Determine the (X, Y) coordinate at the center of the cell enclosing the given text.  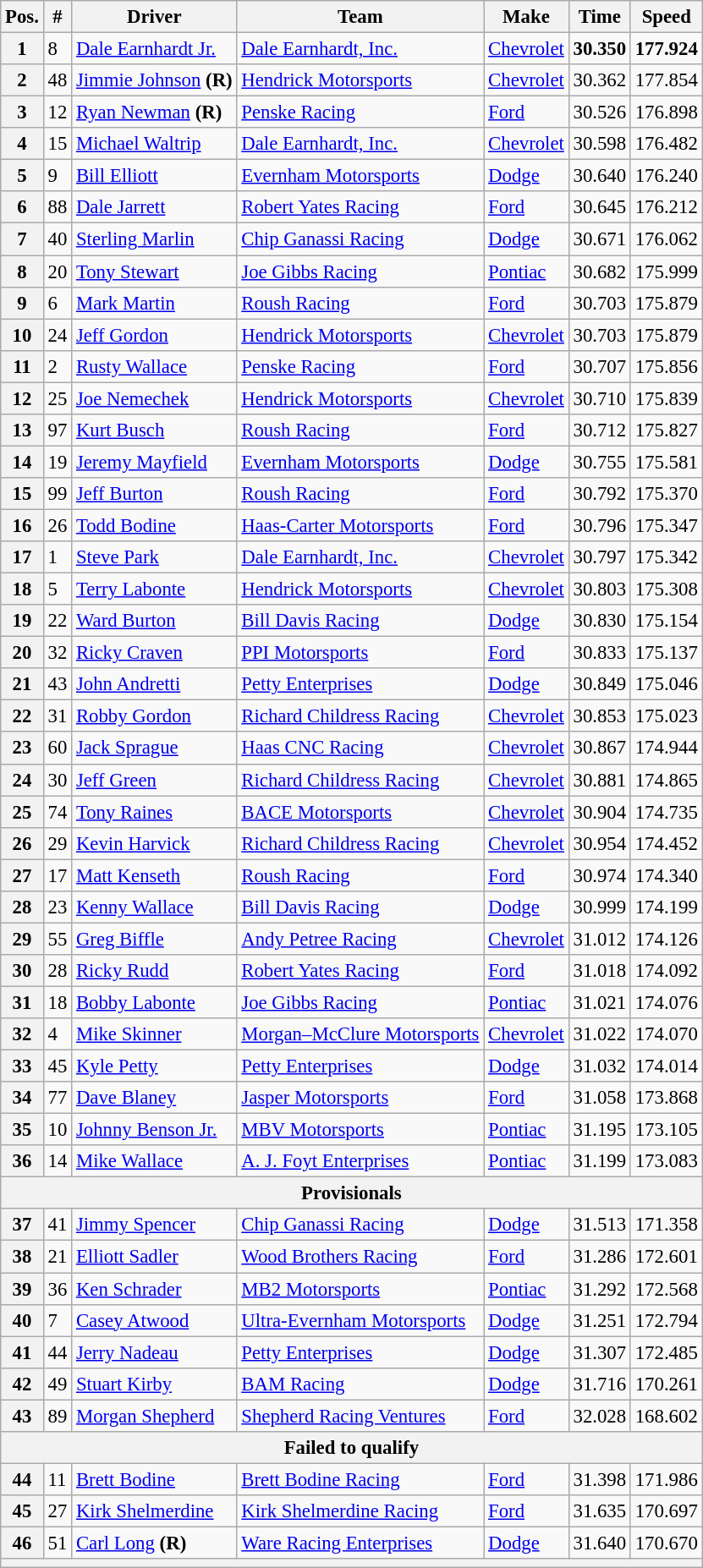
Jimmie Johnson (R) (154, 80)
31.292 (599, 1289)
John Andretti (154, 684)
30.755 (599, 462)
171.986 (667, 1479)
Greg Biffle (154, 939)
Shepherd Racing Ventures (360, 1416)
174.126 (667, 939)
172.794 (667, 1320)
Casey Atwood (154, 1320)
MB2 Motorsports (360, 1289)
30.645 (599, 207)
13 (22, 430)
175.999 (667, 271)
170.261 (667, 1384)
173.105 (667, 1130)
51 (58, 1543)
Joe Nemechek (154, 398)
Kevin Harvick (154, 843)
Dale Earnhardt Jr. (154, 49)
BACE Motorsports (360, 812)
37 (22, 1225)
Speed (667, 17)
30.796 (599, 525)
30.640 (599, 176)
30.904 (599, 812)
Brett Bodine Racing (360, 1479)
174.014 (667, 1066)
Failed to qualify (352, 1448)
30.833 (599, 653)
35 (22, 1130)
Terry Labonte (154, 589)
30.881 (599, 780)
Johnny Benson Jr. (154, 1130)
Jerry Nadeau (154, 1352)
Make (526, 17)
Jack Sprague (154, 748)
33 (22, 1066)
31.195 (599, 1130)
Ware Racing Enterprises (360, 1543)
34 (22, 1098)
31.513 (599, 1225)
Bill Elliott (154, 176)
30.710 (599, 398)
Robby Gordon (154, 716)
30.707 (599, 366)
39 (22, 1289)
Sterling Marlin (154, 239)
A. J. Foyt Enterprises (360, 1161)
176.212 (667, 207)
31.251 (599, 1320)
Provisionals (352, 1193)
Ward Burton (154, 621)
31.018 (599, 971)
31.635 (599, 1511)
Bobby Labonte (154, 1002)
171.358 (667, 1225)
Ultra-Evernham Motorsports (360, 1320)
Ryan Newman (R) (154, 112)
168.602 (667, 1416)
172.485 (667, 1352)
30.849 (599, 684)
Mike Skinner (154, 1034)
174.865 (667, 780)
Jeff Burton (154, 494)
30.974 (599, 875)
175.827 (667, 430)
55 (58, 939)
31.398 (599, 1479)
31.640 (599, 1543)
Tony Stewart (154, 271)
Kirk Shelmerdine Racing (360, 1511)
Tony Raines (154, 812)
77 (58, 1098)
Jeff Green (154, 780)
31.716 (599, 1384)
Ricky Rudd (154, 971)
Stuart Kirby (154, 1384)
31.012 (599, 939)
Wood Brothers Racing (360, 1257)
Jasper Motorsports (360, 1098)
31.021 (599, 1002)
30.526 (599, 112)
30.350 (599, 49)
170.697 (667, 1511)
Kurt Busch (154, 430)
175.342 (667, 557)
# (58, 17)
175.046 (667, 684)
30.362 (599, 80)
Team (360, 17)
Time (599, 17)
175.347 (667, 525)
Dave Blaney (154, 1098)
174.735 (667, 812)
Mike Wallace (154, 1161)
Brett Bodine (154, 1479)
Mark Martin (154, 303)
Ken Schrader (154, 1289)
Carl Long (R) (154, 1543)
31.286 (599, 1257)
38 (22, 1257)
176.062 (667, 239)
42 (22, 1384)
172.568 (667, 1289)
175.856 (667, 366)
173.083 (667, 1161)
Steve Park (154, 557)
Kyle Petty (154, 1066)
Dale Jarrett (154, 207)
176.898 (667, 112)
Jeremy Mayfield (154, 462)
30.830 (599, 621)
31.032 (599, 1066)
175.154 (667, 621)
88 (58, 207)
30.797 (599, 557)
16 (22, 525)
Morgan Shepherd (154, 1416)
Rusty Wallace (154, 366)
89 (58, 1416)
170.670 (667, 1543)
175.023 (667, 716)
174.070 (667, 1034)
97 (58, 430)
74 (58, 812)
30.671 (599, 239)
99 (58, 494)
30.712 (599, 430)
174.092 (667, 971)
3 (22, 112)
174.199 (667, 907)
31.307 (599, 1352)
173.868 (667, 1098)
31.058 (599, 1098)
Pos. (22, 17)
48 (58, 80)
175.370 (667, 494)
174.944 (667, 748)
Haas CNC Racing (360, 748)
175.581 (667, 462)
30.598 (599, 144)
Kirk Shelmerdine (154, 1511)
172.601 (667, 1257)
Driver (154, 17)
30.999 (599, 907)
PPI Motorsports (360, 653)
Jeff Gordon (154, 335)
177.854 (667, 80)
Matt Kenseth (154, 875)
Jimmy Spencer (154, 1225)
30.792 (599, 494)
175.308 (667, 589)
174.076 (667, 1002)
174.452 (667, 843)
30.867 (599, 748)
30.803 (599, 589)
176.240 (667, 176)
31.199 (599, 1161)
Haas-Carter Motorsports (360, 525)
Michael Waltrip (154, 144)
30.682 (599, 271)
BAM Racing (360, 1384)
32.028 (599, 1416)
177.924 (667, 49)
Kenny Wallace (154, 907)
46 (22, 1543)
Todd Bodine (154, 525)
30.853 (599, 716)
175.137 (667, 653)
31.022 (599, 1034)
49 (58, 1384)
Ricky Craven (154, 653)
Morgan–McClure Motorsports (360, 1034)
Elliott Sadler (154, 1257)
30.954 (599, 843)
175.839 (667, 398)
174.340 (667, 875)
Andy Petree Racing (360, 939)
60 (58, 748)
MBV Motorsports (360, 1130)
176.482 (667, 144)
